For the text-containing cell, return its midpoint in (x, y) coordinate format. 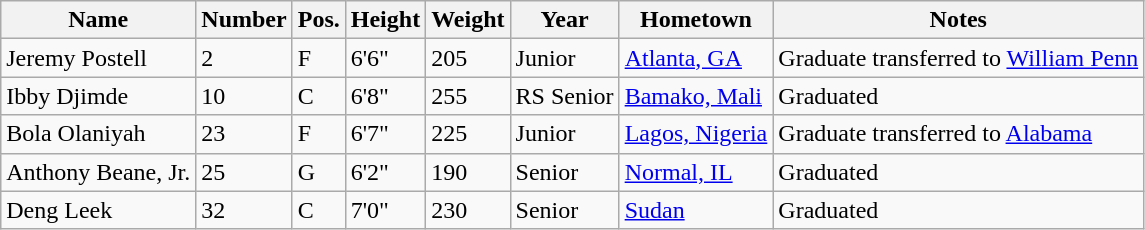
Name (98, 20)
25 (244, 172)
Graduate transferred to William Penn (958, 58)
Height (385, 20)
2 (244, 58)
6'8" (385, 96)
Sudan (696, 210)
G (318, 172)
32 (244, 210)
Weight (468, 20)
Graduate transferred to Alabama (958, 134)
23 (244, 134)
Ibby Djimde (98, 96)
7'0" (385, 210)
225 (468, 134)
Jeremy Postell (98, 58)
Bola Olaniyah (98, 134)
205 (468, 58)
Atlanta, GA (696, 58)
Bamako, Mali (696, 96)
Pos. (318, 20)
10 (244, 96)
Deng Leek (98, 210)
190 (468, 172)
Anthony Beane, Jr. (98, 172)
230 (468, 210)
Normal, IL (696, 172)
6'6" (385, 58)
Year (564, 20)
6'2" (385, 172)
Number (244, 20)
6'7" (385, 134)
255 (468, 96)
Lagos, Nigeria (696, 134)
Hometown (696, 20)
Notes (958, 20)
RS Senior (564, 96)
